Provide the [x, y] coordinate of the cell's center where the given text is located.  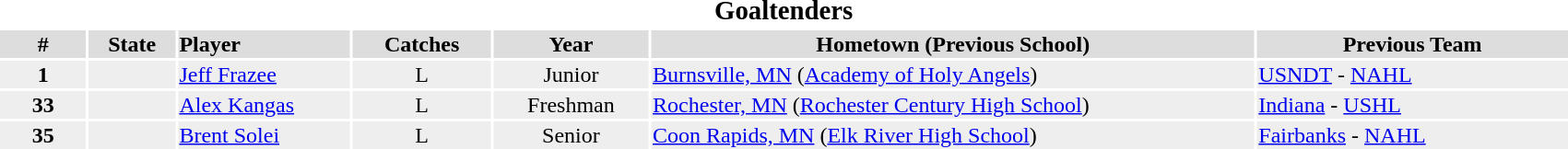
Player [264, 44]
Freshman [571, 105]
Rochester, MN (Rochester Century High School) [953, 105]
35 [42, 135]
Indiana - USHL [1412, 105]
Hometown (Previous School) [953, 44]
Catches [422, 44]
1 [42, 74]
Previous Team [1412, 44]
Burnsville, MN (Academy of Holy Angels) [953, 74]
USNDT - NAHL [1412, 74]
Year [571, 44]
Alex Kangas [264, 105]
Jeff Frazee [264, 74]
State [131, 44]
33 [42, 105]
Junior [571, 74]
# [42, 44]
Senior [571, 135]
Coon Rapids, MN (Elk River High School) [953, 135]
Fairbanks - NAHL [1412, 135]
Brent Solei [264, 135]
